Capture the cell that displays the provided text and extract its [X, Y] central coordinate. 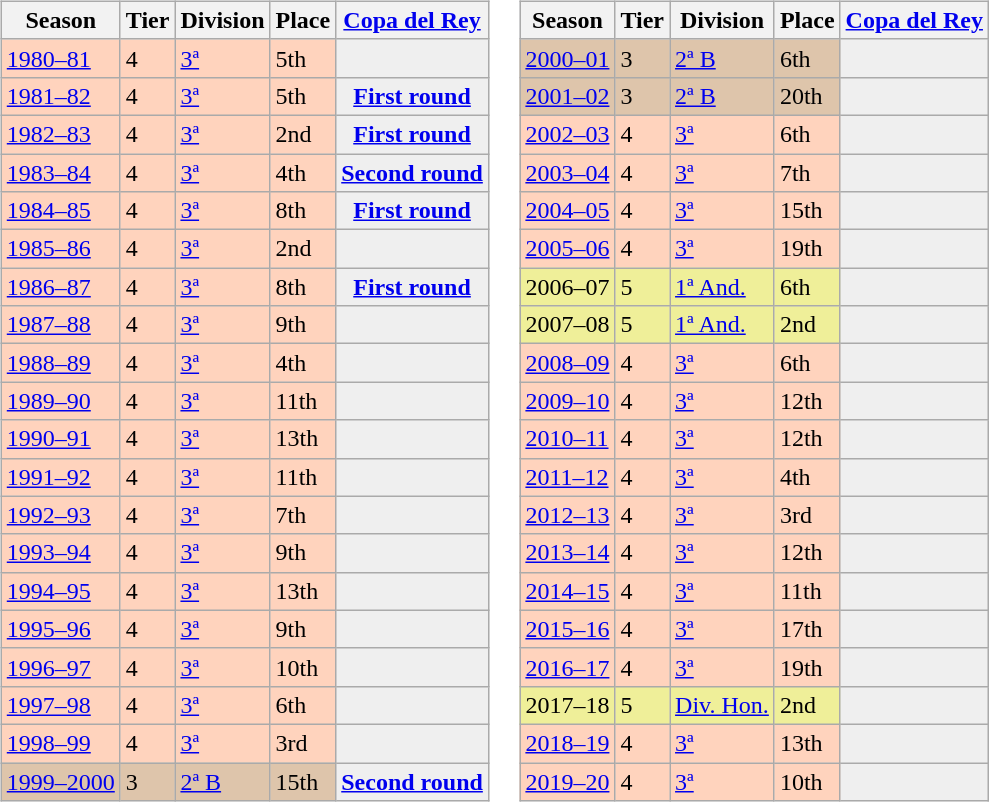
2000–01 [568, 58]
1999–2000 [60, 781]
2018–19 [568, 743]
1992–93 [60, 515]
2002–03 [568, 134]
Div. Hon. [722, 705]
2001–02 [568, 96]
1989–90 [60, 401]
1995–96 [60, 629]
1981–82 [60, 96]
17th [807, 629]
1985–86 [60, 249]
2017–18 [568, 705]
1991–92 [60, 477]
2016–17 [568, 667]
1997–98 [60, 705]
1987–88 [60, 325]
1980–81 [60, 58]
1994–95 [60, 591]
2003–04 [568, 173]
20th [807, 96]
2009–10 [568, 401]
2014–15 [568, 591]
1986–87 [60, 287]
2011–12 [568, 477]
2019–20 [568, 781]
1998–99 [60, 743]
1993–94 [60, 553]
1982–83 [60, 134]
2012–13 [568, 515]
1984–85 [60, 211]
2005–06 [568, 249]
2004–05 [568, 211]
1983–84 [60, 173]
1996–97 [60, 667]
2015–16 [568, 629]
1988–89 [60, 363]
2008–09 [568, 363]
1990–91 [60, 439]
2010–11 [568, 439]
2007–08 [568, 325]
2006–07 [568, 287]
2013–14 [568, 553]
